Capture the cell that displays the provided text and extract its (x, y) central coordinate. 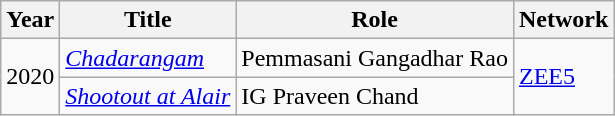
ZEE5 (563, 77)
Chadarangam (148, 58)
Role (375, 20)
Year (30, 20)
2020 (30, 77)
IG Praveen Chand (375, 96)
Pemmasani Gangadhar Rao (375, 58)
Shootout at Alair (148, 96)
Network (563, 20)
Title (148, 20)
